Extract the [X, Y] coordinate from the center of the cell holding the provided text.  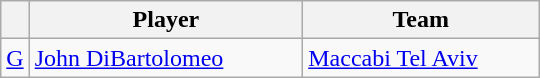
John DiBartolomeo [166, 58]
Team [421, 20]
G [15, 58]
Player [166, 20]
Maccabi Tel Aviv [421, 58]
